Return (x, y) of the center of cell containing provided text 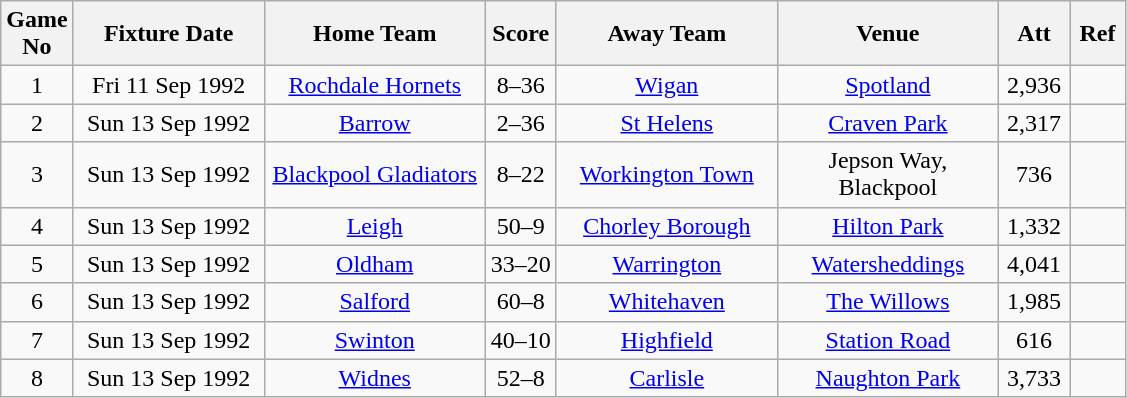
Barrow (374, 123)
Jepson Way, Blackpool (888, 174)
736 (1034, 174)
Salford (374, 302)
Home Team (374, 34)
52–8 (520, 378)
8–36 (520, 85)
2–36 (520, 123)
50–9 (520, 226)
Watersheddings (888, 264)
Game No (37, 34)
33–20 (520, 264)
Ref (1098, 34)
Widnes (374, 378)
Att (1034, 34)
Score (520, 34)
1,332 (1034, 226)
Swinton (374, 340)
Leigh (374, 226)
Fixture Date (168, 34)
Venue (888, 34)
1,985 (1034, 302)
4 (37, 226)
40–10 (520, 340)
Wigan (666, 85)
8–22 (520, 174)
Oldham (374, 264)
Fri 11 Sep 1992 (168, 85)
2,317 (1034, 123)
2,936 (1034, 85)
Rochdale Hornets (374, 85)
Craven Park (888, 123)
Away Team (666, 34)
8 (37, 378)
60–8 (520, 302)
3 (37, 174)
Workington Town (666, 174)
Spotland (888, 85)
Whitehaven (666, 302)
616 (1034, 340)
3,733 (1034, 378)
7 (37, 340)
Station Road (888, 340)
6 (37, 302)
4,041 (1034, 264)
Warrington (666, 264)
1 (37, 85)
5 (37, 264)
Chorley Borough (666, 226)
Naughton Park (888, 378)
Carlisle (666, 378)
St Helens (666, 123)
Highfield (666, 340)
2 (37, 123)
Hilton Park (888, 226)
Blackpool Gladiators (374, 174)
The Willows (888, 302)
